From the cell containing the given text, extract its center point as [X, Y] coordinate. 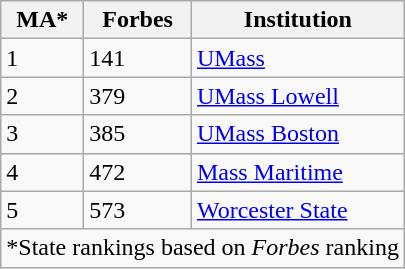
*State rankings based on Forbes ranking [203, 248]
Worcester State [298, 210]
3 [42, 134]
141 [138, 58]
472 [138, 172]
573 [138, 210]
Institution [298, 20]
Forbes [138, 20]
MA* [42, 20]
379 [138, 96]
UMass Lowell [298, 96]
2 [42, 96]
5 [42, 210]
UMass [298, 58]
4 [42, 172]
1 [42, 58]
Mass Maritime [298, 172]
UMass Boston [298, 134]
385 [138, 134]
